Determine the [X, Y] coordinate at the center of the cell enclosing the given text.  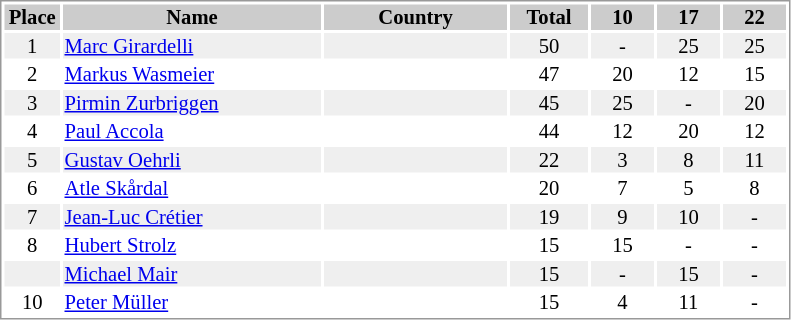
Gustav Oehrli [192, 160]
19 [549, 217]
17 [688, 17]
50 [549, 46]
Total [549, 17]
Peter Müller [192, 303]
Hubert Strolz [192, 245]
Name [192, 17]
6 [32, 189]
9 [622, 217]
1 [32, 46]
2 [32, 75]
Jean-Luc Crétier [192, 217]
Paul Accola [192, 131]
Country [416, 17]
45 [549, 103]
Atle Skårdal [192, 189]
47 [549, 75]
Michael Mair [192, 274]
Markus Wasmeier [192, 75]
Place [32, 17]
Pirmin Zurbriggen [192, 103]
44 [549, 131]
Marc Girardelli [192, 46]
